Return the (X, Y) coordinate for the center point of the cell that contains the specified text.  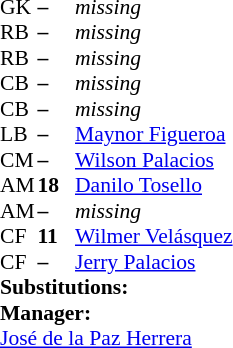
Wilson Palacios (154, 160)
CM (19, 160)
Wilmer Velásquez (154, 237)
Danilo Tosello (154, 185)
Manager: (116, 313)
Maynor Figueroa (154, 135)
LB (19, 135)
18 (57, 185)
Jerry Palacios (154, 262)
11 (57, 237)
Substitutions: (116, 287)
